Return [x, y] of the center of cell containing provided text 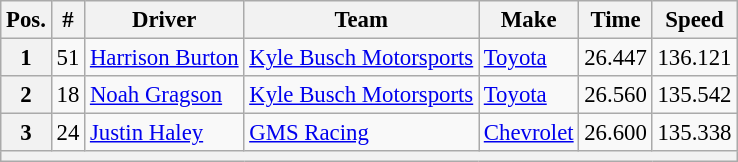
Harrison Burton [164, 58]
24 [68, 133]
Driver [164, 20]
Chevrolet [528, 133]
135.542 [694, 95]
3 [26, 133]
1 [26, 58]
Make [528, 20]
Team [362, 20]
18 [68, 95]
Justin Haley [164, 133]
136.121 [694, 58]
Speed [694, 20]
51 [68, 58]
26.560 [616, 95]
Pos. [26, 20]
2 [26, 95]
Noah Gragson [164, 95]
GMS Racing [362, 133]
135.338 [694, 133]
# [68, 20]
26.600 [616, 133]
Time [616, 20]
26.447 [616, 58]
